Locate the cell with the specified text and output its (x, y) center coordinate. 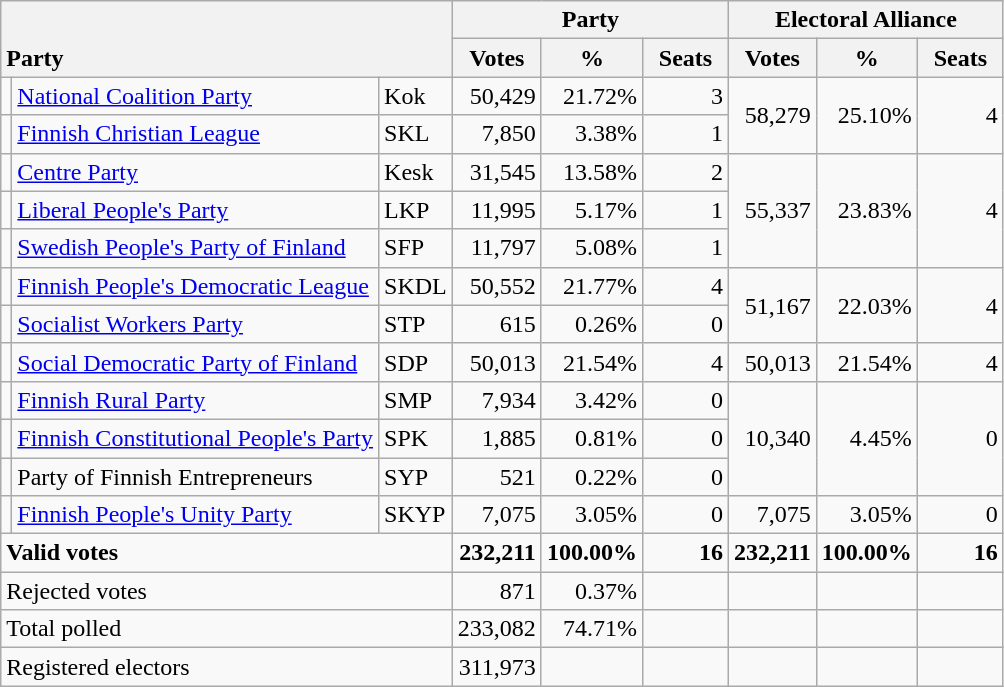
Finnish Rural Party (196, 400)
22.03% (866, 305)
3.42% (592, 400)
SPK (416, 438)
13.58% (592, 172)
21.72% (592, 96)
LKP (416, 210)
SFP (416, 248)
SDP (416, 362)
SKL (416, 134)
Socialist Workers Party (196, 324)
Swedish People's Party of Finland (196, 248)
Finnish Constitutional People's Party (196, 438)
1,885 (496, 438)
Finnish People's Democratic League (196, 286)
Kesk (416, 172)
3.38% (592, 134)
0.22% (592, 477)
11,797 (496, 248)
4.45% (866, 438)
31,545 (496, 172)
10,340 (772, 438)
Kok (416, 96)
74.71% (592, 629)
2 (685, 172)
5.17% (592, 210)
Centre Party (196, 172)
SKYP (416, 515)
Finnish People's Unity Party (196, 515)
Valid votes (227, 553)
0.81% (592, 438)
521 (496, 477)
0.26% (592, 324)
311,973 (496, 667)
SYP (416, 477)
5.08% (592, 248)
871 (496, 591)
Electoral Alliance (866, 20)
STP (416, 324)
21.77% (592, 286)
SKDL (416, 286)
58,279 (772, 115)
Social Democratic Party of Finland (196, 362)
51,167 (772, 305)
Finnish Christian League (196, 134)
7,934 (496, 400)
Party of Finnish Entrepreneurs (196, 477)
3 (685, 96)
50,429 (496, 96)
25.10% (866, 115)
615 (496, 324)
23.83% (866, 210)
Liberal People's Party (196, 210)
11,995 (496, 210)
0.37% (592, 591)
Rejected votes (227, 591)
55,337 (772, 210)
233,082 (496, 629)
Total polled (227, 629)
National Coalition Party (196, 96)
SMP (416, 400)
7,850 (496, 134)
50,552 (496, 286)
Registered electors (227, 667)
